Provide the [x, y] coordinate of the cell's center where the given text is located.  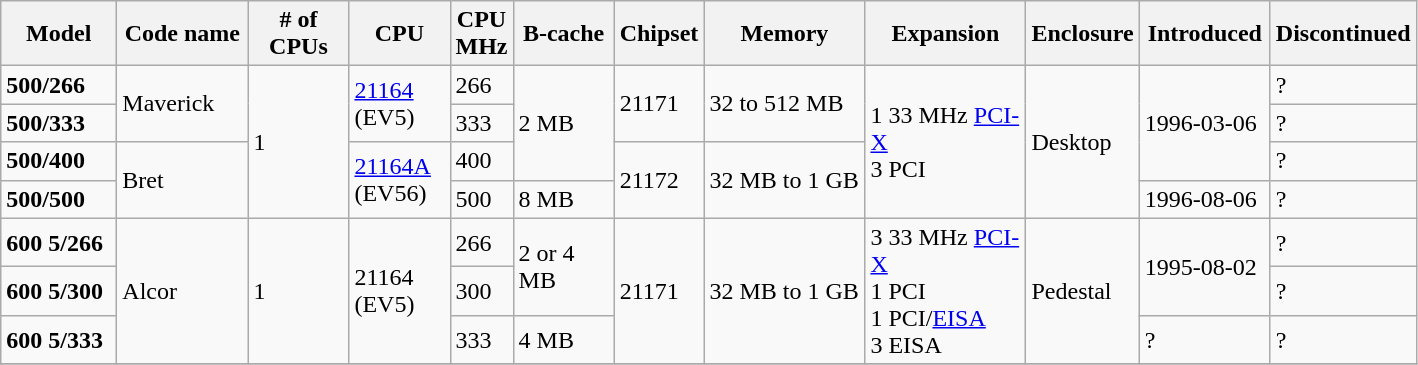
400 [482, 161]
2 MB [564, 123]
1996-08-06 [1204, 199]
Memory [784, 34]
B-cache [564, 34]
Bret [182, 180]
Discontinued [1343, 34]
CPUMHz [482, 34]
600 5/333 [59, 340]
1996-03-06 [1204, 123]
300 [482, 292]
# ofCPUs [298, 34]
600 5/266 [59, 242]
Code name [182, 34]
Introduced [1204, 34]
1995-08-02 [1204, 266]
Pedestal [1082, 291]
CPU [400, 34]
500/400 [59, 161]
21172 [659, 180]
500/500 [59, 199]
500/266 [59, 85]
8 MB [564, 199]
600 5/300 [59, 292]
500 [482, 199]
Desktop [1082, 142]
3 33 MHz PCI-X1 PCI1 PCI/EISA3 EISA [946, 291]
4 MB [564, 340]
2 or 4 MB [564, 266]
500/333 [59, 123]
Model [59, 34]
Enclosure [1082, 34]
Maverick [182, 104]
1 33 MHz PCI-X3 PCI [946, 142]
Expansion [946, 34]
21164A(EV56) [400, 180]
Alcor [182, 291]
Chipset [659, 34]
32 to 512 MB [784, 104]
